Scan for the cell matching the given text and deliver its [x, y] coordinate at center. 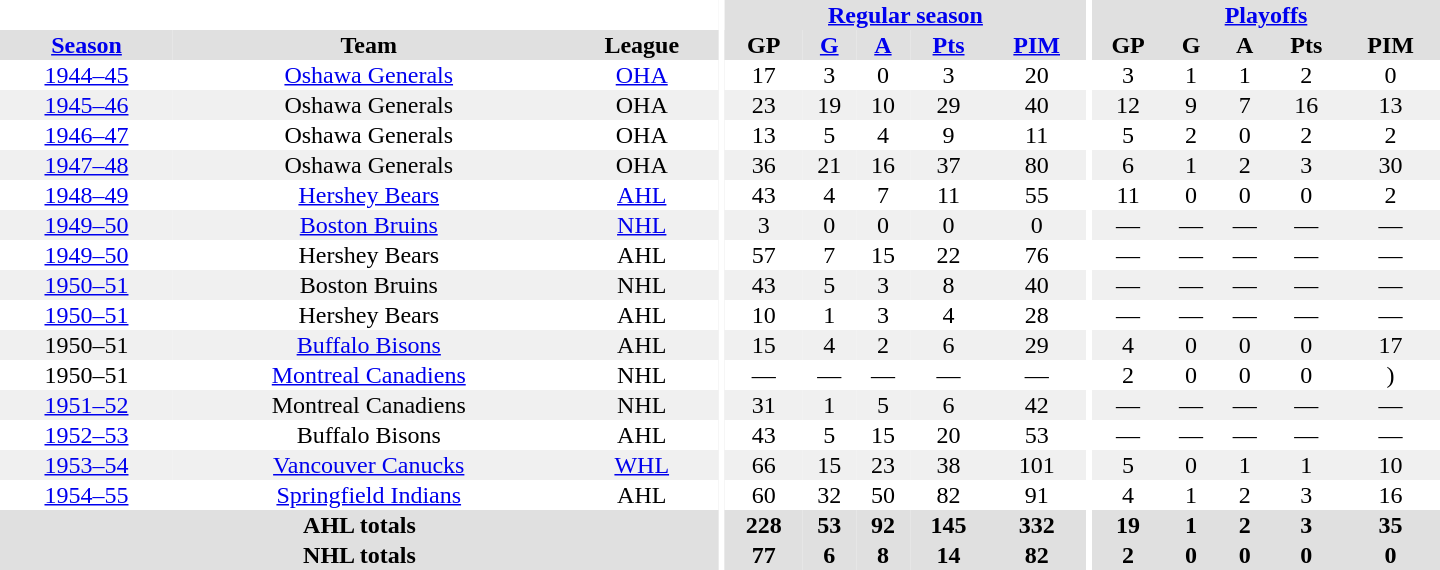
101 [1036, 465]
1945–46 [86, 105]
League [642, 45]
1952–53 [86, 435]
1951–52 [86, 405]
1954–55 [86, 495]
Regular season [906, 15]
Springfield Indians [369, 495]
228 [764, 525]
332 [1036, 525]
AHL totals [360, 525]
1944–45 [86, 75]
28 [1036, 315]
WHL [642, 465]
92 [883, 525]
32 [829, 495]
Vancouver Canucks [369, 465]
55 [1036, 195]
60 [764, 495]
31 [764, 405]
14 [949, 555]
1946–47 [86, 135]
77 [764, 555]
66 [764, 465]
145 [949, 525]
80 [1036, 165]
30 [1390, 165]
91 [1036, 495]
38 [949, 465]
1947–48 [86, 165]
50 [883, 495]
57 [764, 255]
42 [1036, 405]
1953–54 [86, 465]
Season [86, 45]
NHL totals [360, 555]
76 [1036, 255]
Team [369, 45]
21 [829, 165]
12 [1128, 105]
Playoffs [1266, 15]
22 [949, 255]
1948–49 [86, 195]
35 [1390, 525]
) [1390, 375]
36 [764, 165]
37 [949, 165]
